Identify which cell holds the provided text, then report its [X, Y] central coordinate. 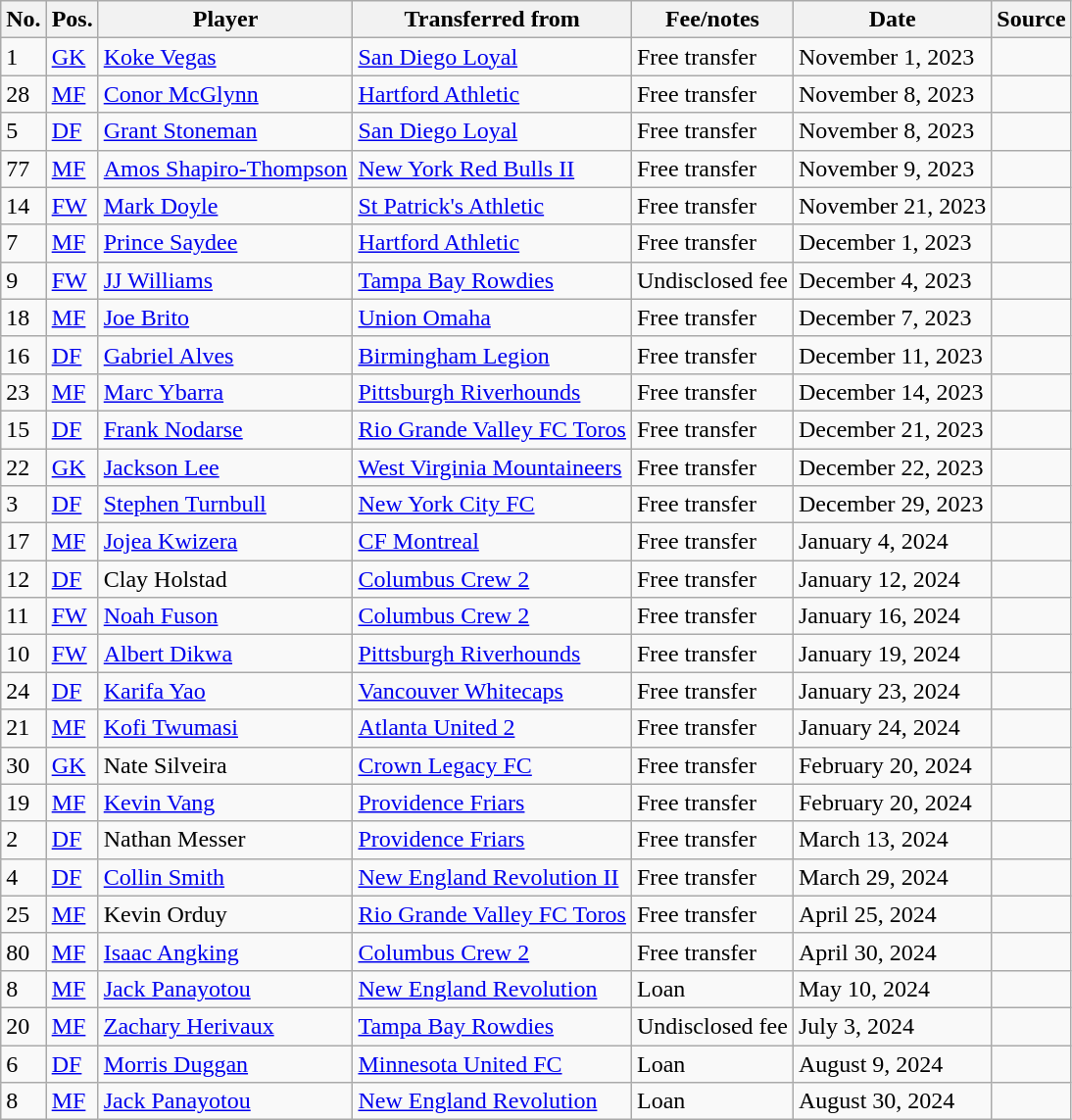
January 23, 2024 [892, 691]
December 29, 2023 [892, 505]
15 [24, 429]
December 22, 2023 [892, 467]
Fee/notes [711, 20]
December 21, 2023 [892, 429]
Joe Brito [225, 317]
New York Red Bulls II [492, 169]
Source [1031, 20]
November 1, 2023 [892, 57]
New England Revolution II [492, 877]
Marc Ybarra [225, 392]
20 [24, 1026]
21 [24, 728]
December 14, 2023 [892, 392]
Koke Vegas [225, 57]
Date [892, 20]
Conor McGlynn [225, 94]
18 [24, 317]
JJ Williams [225, 280]
Jackson Lee [225, 467]
November 21, 2023 [892, 206]
17 [24, 542]
16 [24, 355]
10 [24, 654]
Kofi Twumasi [225, 728]
Albert Dikwa [225, 654]
Atlanta United 2 [492, 728]
7 [24, 243]
Union Omaha [492, 317]
Transferred from [492, 20]
2 [24, 840]
Nathan Messer [225, 840]
24 [24, 691]
9 [24, 280]
July 3, 2024 [892, 1026]
January 12, 2024 [892, 579]
December 11, 2023 [892, 355]
4 [24, 877]
March 29, 2024 [892, 877]
30 [24, 765]
January 19, 2024 [892, 654]
January 16, 2024 [892, 616]
December 1, 2023 [892, 243]
CF Montreal [492, 542]
April 30, 2024 [892, 951]
August 30, 2024 [892, 1101]
Zachary Herivaux [225, 1026]
December 7, 2023 [892, 317]
22 [24, 467]
1 [24, 57]
5 [24, 131]
Frank Nodarse [225, 429]
Stephen Turnbull [225, 505]
19 [24, 803]
Player [225, 20]
Gabriel Alves [225, 355]
December 4, 2023 [892, 280]
11 [24, 616]
Crown Legacy FC [492, 765]
March 13, 2024 [892, 840]
28 [24, 94]
77 [24, 169]
January 24, 2024 [892, 728]
Prince Saydee [225, 243]
Mark Doyle [225, 206]
Pos. [73, 20]
April 25, 2024 [892, 914]
Clay Holstad [225, 579]
Kevin Orduy [225, 914]
23 [24, 392]
Grant Stoneman [225, 131]
Isaac Angking [225, 951]
6 [24, 1063]
St Patrick's Athletic [492, 206]
14 [24, 206]
August 9, 2024 [892, 1063]
80 [24, 951]
Morris Duggan [225, 1063]
November 9, 2023 [892, 169]
January 4, 2024 [892, 542]
Vancouver Whitecaps [492, 691]
West Virginia Mountaineers [492, 467]
Noah Fuson [225, 616]
Collin Smith [225, 877]
Kevin Vang [225, 803]
May 10, 2024 [892, 989]
Birmingham Legion [492, 355]
25 [24, 914]
Nate Silveira [225, 765]
New York City FC [492, 505]
Minnesota United FC [492, 1063]
Amos Shapiro-Thompson [225, 169]
12 [24, 579]
3 [24, 505]
Jojea Kwizera [225, 542]
Karifa Yao [225, 691]
No. [24, 20]
